Pinpoint the cell where the given text exists, returning its [X, Y] midpoint coordinate. 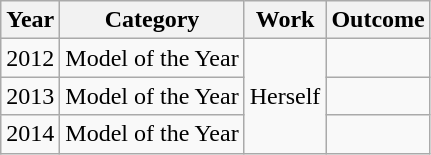
2012 [30, 58]
Category [152, 20]
Outcome [378, 20]
2014 [30, 134]
Herself [285, 96]
Year [30, 20]
2013 [30, 96]
Work [285, 20]
